From the cell containing the given text, extract its center point as [x, y] coordinate. 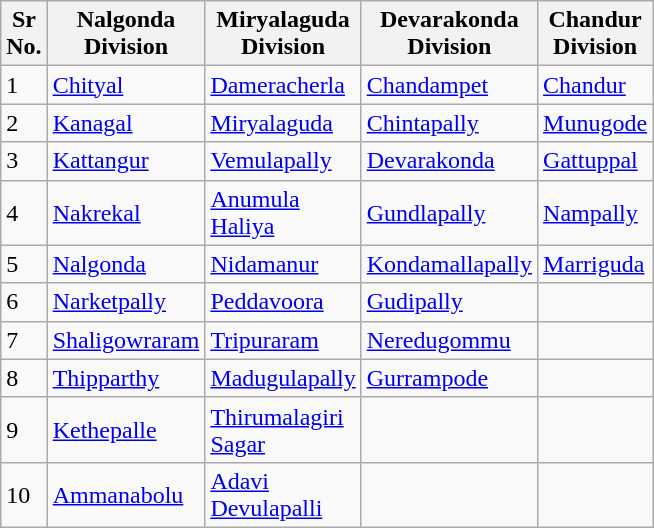
Kethepalle [126, 430]
Nalgonda Division [126, 34]
Gattuppal [596, 161]
Chityal [126, 85]
Dameracherla [283, 85]
Nalgonda [126, 264]
Marriguda [596, 264]
Madugulapally [283, 378]
Thirumalagiri Sagar [283, 430]
Thipparthy [126, 378]
Devarakonda [449, 161]
Tripuraram [283, 340]
1 [24, 85]
Peddavoora [283, 302]
Chintapally [449, 123]
2 [24, 123]
Kondamallapally [449, 264]
Chandur Division [596, 34]
Gurrampode [449, 378]
Miryalaguda Division [283, 34]
Narketpally [126, 302]
Chandampet [449, 85]
Gudipally [449, 302]
Gundlapally [449, 212]
Kanagal [126, 123]
Anumula Haliya [283, 212]
8 [24, 378]
Nidamanur [283, 264]
Sr No. [24, 34]
Nakrekal [126, 212]
4 [24, 212]
Chandur [596, 85]
6 [24, 302]
Miryalaguda [283, 123]
Adavi Devulapalli [283, 494]
9 [24, 430]
10 [24, 494]
Shaligowraram [126, 340]
5 [24, 264]
Nampally [596, 212]
7 [24, 340]
3 [24, 161]
Vemulapally [283, 161]
Neredugommu [449, 340]
Devarakonda Division [449, 34]
Munugode [596, 123]
Kattangur [126, 161]
Ammanabolu [126, 494]
